Output the [x, y] coordinate of the center of the cell containing the given text.  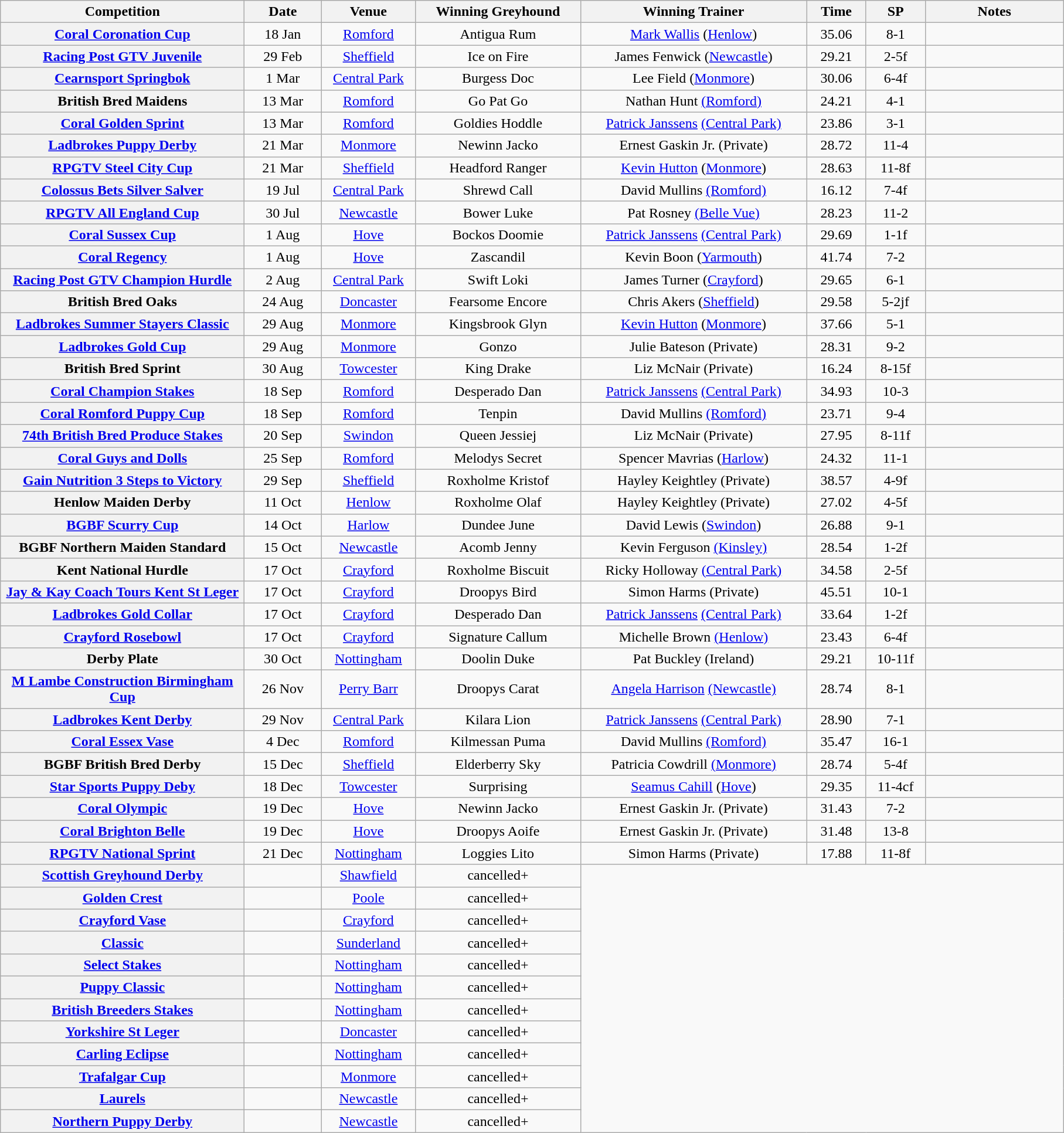
Chris Akers (Sheffield) [694, 302]
Crayford Rosebowl [123, 636]
19 Jul [283, 190]
26 Nov [283, 690]
Goldies Hoddle [498, 123]
23.86 [836, 123]
Fearsome Encore [498, 302]
Cearnsport Springbok [123, 79]
Ladbrokes Puppy Derby [123, 145]
28.54 [836, 547]
1-1f [896, 235]
British Bred Maidens [123, 101]
Sunderland [368, 942]
Coral Brighton Belle [123, 831]
18 Jan [283, 34]
30 Jul [283, 212]
23.71 [836, 413]
Jay & Kay Coach Tours Kent St Leger [123, 592]
2 Aug [283, 280]
1 Mar [283, 79]
Venue [368, 12]
Burgess Doc [498, 79]
Coral Coronation Cup [123, 34]
24.21 [836, 101]
Coral Guys and Dolls [123, 458]
Elderberry Sky [498, 764]
Coral Olympic [123, 809]
10-11f [896, 659]
5-2jf [896, 302]
29 Feb [283, 56]
Scottish Greyhound Derby [123, 876]
Kevin Ferguson (Kinsley) [694, 547]
10-1 [896, 592]
20 Sep [283, 436]
4-5f [896, 503]
Poole [368, 898]
30 Aug [283, 369]
29 Nov [283, 720]
38.57 [836, 480]
Competition [123, 12]
29.35 [836, 786]
Winning Greyhound [498, 12]
34.93 [836, 391]
13-8 [896, 831]
Go Pat Go [498, 101]
M Lambe Construction Birmingham Cup [123, 690]
Headford Ranger [498, 168]
Michelle Brown (Henlow) [694, 636]
Puppy Classic [123, 987]
SP [896, 12]
Crayford Vase [123, 920]
11-2 [896, 212]
Ladbrokes Gold Cup [123, 347]
Swindon [368, 436]
11-4 [896, 145]
Ricky Holloway (Central Park) [694, 569]
41.74 [836, 257]
Droopys Aoife [498, 831]
24.32 [836, 458]
Zascandil [498, 257]
17.88 [836, 853]
Shawfield [368, 876]
Melodys Secret [498, 458]
Loggies Lito [498, 853]
Colossus Bets Silver Salver [123, 190]
29.58 [836, 302]
Roxholme Olaf [498, 503]
21 Dec [283, 853]
Notes [994, 12]
37.66 [836, 324]
Classic [123, 942]
33.64 [836, 614]
British Breeders Stakes [123, 1009]
8-11f [896, 436]
16-1 [896, 742]
Bower Luke [498, 212]
Coral Sussex Cup [123, 235]
Racing Post GTV Juvenile [123, 56]
Golden Crest [123, 898]
Coral Golden Sprint [123, 123]
Kilmessan Puma [498, 742]
British Bred Sprint [123, 369]
Northern Puppy Derby [123, 1121]
Kingsbrook Glyn [498, 324]
16.24 [836, 369]
Spencer Mavrias (Harlow) [694, 458]
5-4f [896, 764]
Mark Wallis (Henlow) [694, 34]
29 Sep [283, 480]
14 Oct [283, 525]
23.43 [836, 636]
Lee Field (Monmore) [694, 79]
Tenpin [498, 413]
28.31 [836, 347]
Carling Eclipse [123, 1054]
Ladbrokes Kent Derby [123, 720]
16.12 [836, 190]
15 Oct [283, 547]
26.88 [836, 525]
4-1 [896, 101]
7-1 [896, 720]
James Turner (Crayford) [694, 280]
RPGTV Steel City Cup [123, 168]
Bockos Doomie [498, 235]
4 Dec [283, 742]
7-4f [896, 190]
30.06 [836, 79]
Henlow [368, 503]
Laurels [123, 1099]
Winning Trainer [694, 12]
James Fenwick (Newcastle) [694, 56]
RPGTV All England Cup [123, 212]
Harlow [368, 525]
30 Oct [283, 659]
Droopys Bird [498, 592]
Queen Jessiej [498, 436]
Coral Essex Vase [123, 742]
Roxholme Biscuit [498, 569]
Signature Callum [498, 636]
28.23 [836, 212]
Ice on Fire [498, 56]
74th British Bred Produce Stakes [123, 436]
Kevin Boon (Yarmouth) [694, 257]
11-4cf [896, 786]
10-3 [896, 391]
9-2 [896, 347]
Racing Post GTV Champion Hurdle [123, 280]
Angela Harrison (Newcastle) [694, 690]
Patricia Cowdrill (Monmore) [694, 764]
Derby Plate [123, 659]
15 Dec [283, 764]
27.02 [836, 503]
28.90 [836, 720]
6-1 [896, 280]
Date [283, 12]
28.63 [836, 168]
Roxholme Kristof [498, 480]
Surprising [498, 786]
25 Sep [283, 458]
24 Aug [283, 302]
8-15f [896, 369]
David Lewis (Swindon) [694, 525]
4-9f [896, 480]
29.65 [836, 280]
BGBF Scurry Cup [123, 525]
Coral Regency [123, 257]
Select Stakes [123, 965]
9-1 [896, 525]
Coral Romford Puppy Cup [123, 413]
Perry Barr [368, 690]
Star Sports Puppy Deby [123, 786]
Time [836, 12]
Gonzo [498, 347]
Doolin Duke [498, 659]
Seamus Cahill (Hove) [694, 786]
28.72 [836, 145]
Yorkshire St Leger [123, 1032]
BGBF British Bred Derby [123, 764]
Nathan Hunt (Romford) [694, 101]
Swift Loki [498, 280]
Pat Rosney (Belle Vue) [694, 212]
Gain Nutrition 3 Steps to Victory [123, 480]
Kent National Hurdle [123, 569]
Acomb Jenny [498, 547]
Henlow Maiden Derby [123, 503]
Pat Buckley (Ireland) [694, 659]
Kilara Lion [498, 720]
11 Oct [283, 503]
35.47 [836, 742]
Droopys Carat [498, 690]
5-1 [896, 324]
BGBF Northern Maiden Standard [123, 547]
Coral Champion Stakes [123, 391]
RPGTV National Sprint [123, 853]
9-4 [896, 413]
Dundee June [498, 525]
45.51 [836, 592]
11-1 [896, 458]
35.06 [836, 34]
Antigua Rum [498, 34]
Ladbrokes Summer Stayers Classic [123, 324]
Ladbrokes Gold Collar [123, 614]
Trafalgar Cup [123, 1077]
British Bred Oaks [123, 302]
31.48 [836, 831]
34.58 [836, 569]
Shrewd Call [498, 190]
Julie Bateson (Private) [694, 347]
King Drake [498, 369]
3-1 [896, 123]
29.69 [836, 235]
31.43 [836, 809]
18 Dec [283, 786]
27.95 [836, 436]
